Capture the cell that displays the provided text and extract its (x, y) central coordinate. 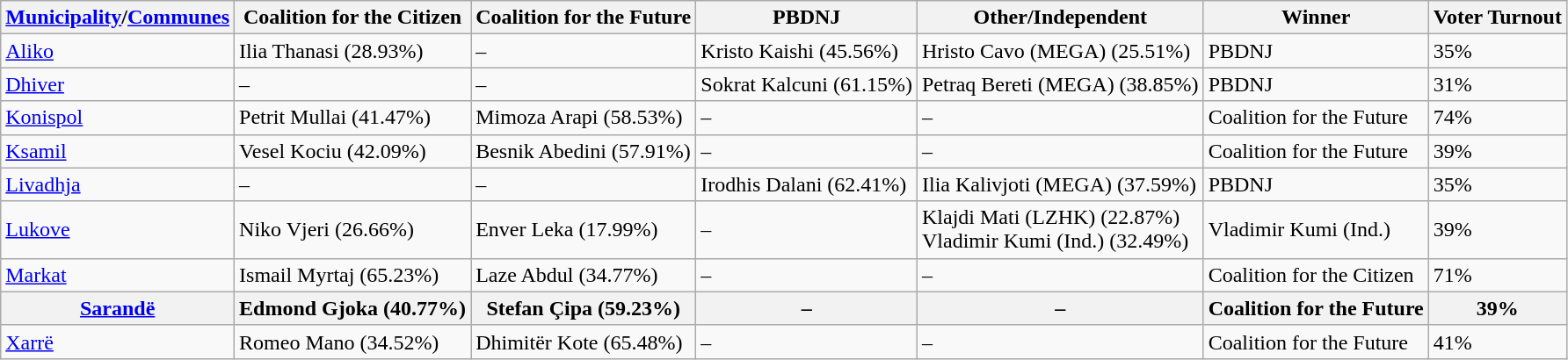
Sokrat Kalcuni (61.15%) (807, 84)
Ksamil (118, 151)
Vladimir Kumi (Ind.) (1316, 230)
Lukove (118, 230)
Xarrë (118, 342)
Markat (118, 275)
Mimoza Arapi (58.53%) (584, 118)
Other/Independent (1060, 18)
Besnik Abedini (57.91%) (584, 151)
Winner (1316, 18)
Petrit Mullai (41.47%) (353, 118)
Dhiver (118, 84)
Aliko (118, 51)
Ismail Myrtaj (65.23%) (353, 275)
Edmond Gjoka (40.77%) (353, 308)
Dhimitër Kote (65.48%) (584, 342)
Petraq Bereti (MEGA) (38.85%) (1060, 84)
Kristo Kaishi (45.56%) (807, 51)
Romeo Mano (34.52%) (353, 342)
Niko Vjeri (26.66%) (353, 230)
Klajdi Mati (LZHK) (22.87%)Vladimir Kumi (Ind.) (32.49%) (1060, 230)
Ilia Thanasi (28.93%) (353, 51)
Municipality/Communes (118, 18)
74% (1498, 118)
Vesel Kociu (42.09%) (353, 151)
Sarandë (118, 308)
41% (1498, 342)
Livadhja (118, 184)
31% (1498, 84)
Ilia Kalivjoti (MEGA) (37.59%) (1060, 184)
Stefan Çipa (59.23%) (584, 308)
Laze Abdul (34.77%) (584, 275)
Konispol (118, 118)
71% (1498, 275)
Hristo Cavo (MEGA) (25.51%) (1060, 51)
Voter Turnout (1498, 18)
Enver Leka (17.99%) (584, 230)
Irodhis Dalani (62.41%) (807, 184)
